Search for the cell housing the specified text and yield its (x, y) center coordinate. 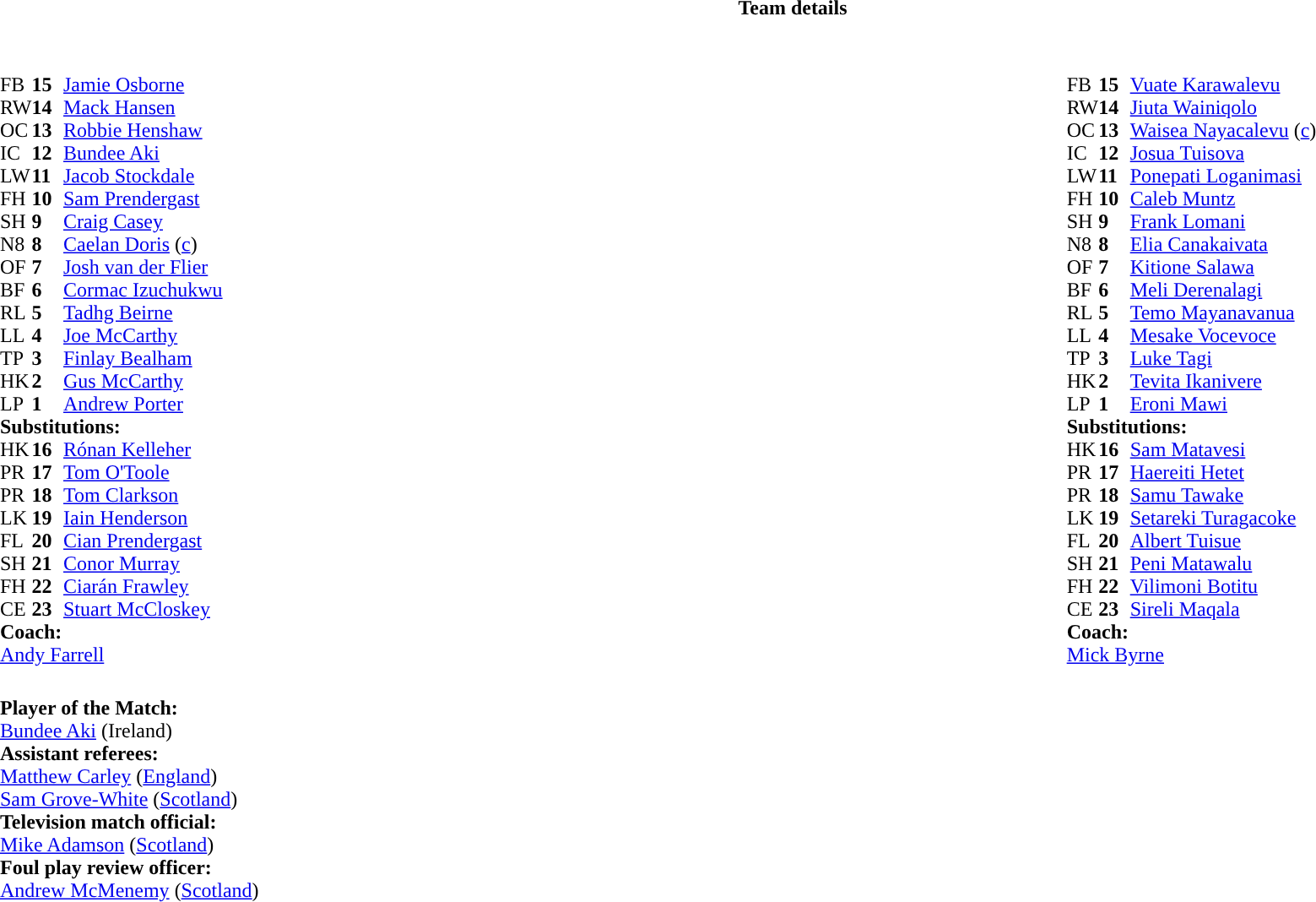
Caelan Doris (c) (144, 245)
Stuart McCloskey (144, 610)
Andrew Porter (144, 404)
Andy Farrell (111, 655)
Mack Hansen (144, 108)
Conor Murray (144, 564)
Tadhg Beirne (144, 312)
Sam Prendergast (144, 199)
Jacob Stockdale (144, 176)
Craig Casey (144, 221)
Tom Clarkson (144, 495)
Bundee Aki (144, 154)
Cian Prendergast (144, 541)
Coach: (111, 632)
Cormac Izuchukwu (144, 291)
Jamie Osborne (144, 84)
Robbie Henshaw (144, 130)
Rónan Kelleher (144, 449)
Gus McCarthy (144, 382)
Tom O'Toole (144, 473)
Substitutions: (111, 427)
Finlay Bealham (144, 358)
Ciarán Frawley (144, 586)
Joe McCarthy (144, 336)
Josh van der Flier (144, 267)
Iain Henderson (144, 519)
